Pinpoint the cell where the given text exists, returning its (x, y) midpoint coordinate. 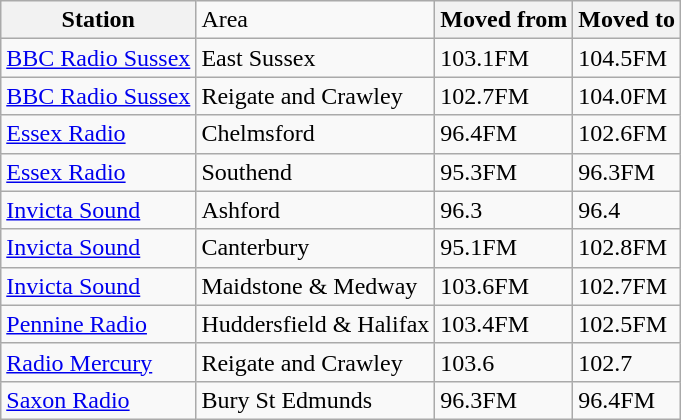
102.7 (627, 362)
Chelmsford (316, 134)
96.3 (504, 210)
104.5FM (627, 58)
104.0FM (627, 96)
Moved from (504, 20)
Maidstone & Medway (316, 286)
Moved to (627, 20)
Saxon Radio (98, 400)
95.3FM (504, 172)
Huddersfield & Halifax (316, 324)
Ashford (316, 210)
Bury St Edmunds (316, 400)
102.5FM (627, 324)
102.6FM (627, 134)
103.6FM (504, 286)
95.1FM (504, 248)
Station (98, 20)
East Sussex (316, 58)
103.1FM (504, 58)
Southend (316, 172)
103.6 (504, 362)
96.4 (627, 210)
102.8FM (627, 248)
Canterbury (316, 248)
Pennine Radio (98, 324)
Area (316, 20)
103.4FM (504, 324)
Radio Mercury (98, 362)
